Pinpoint the cell where the given text exists, returning its [x, y] midpoint coordinate. 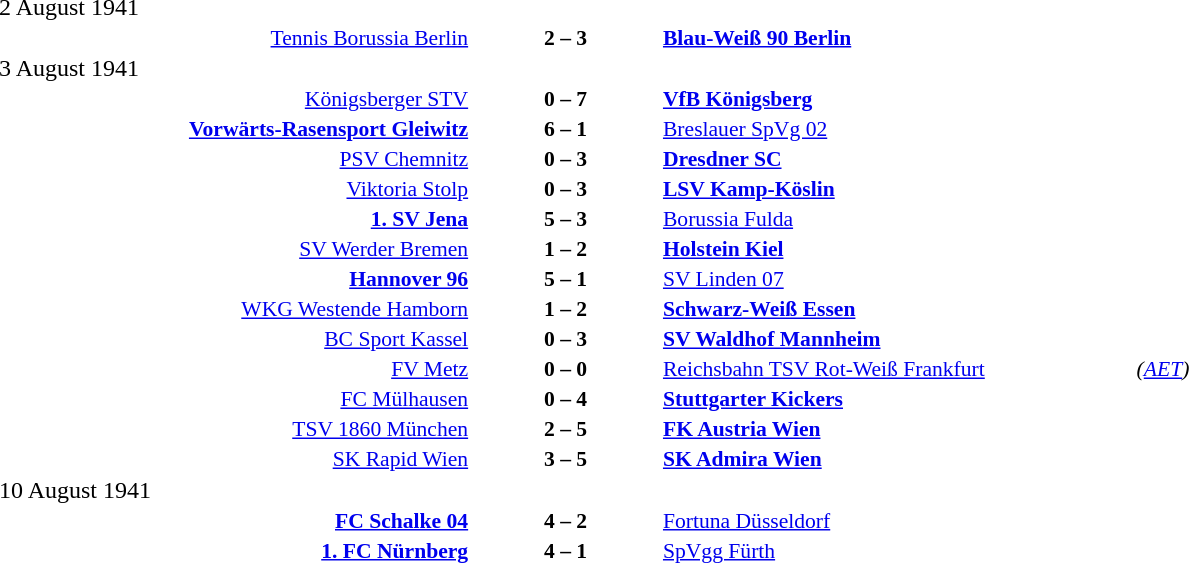
0 – 0 [566, 369]
Fortuna Düsseldorf [897, 520]
2 – 5 [566, 429]
LSV Kamp-Köslin [897, 189]
5 – 3 [566, 219]
Reichsbahn TSV Rot-Weiß Frankfurt [897, 369]
VfB Königsberg [897, 99]
SV Linden 07 [897, 279]
Dresdner SC [897, 159]
Breslauer SpVg 02 [897, 129]
3 – 5 [566, 459]
0 – 4 [566, 399]
Stuttgarter Kickers [897, 399]
6 – 1 [566, 129]
Blau-Weiß 90 Berlin [897, 38]
Borussia Fulda [897, 219]
5 – 1 [566, 279]
Schwarz-Weiß Essen [897, 309]
4 – 2 [566, 520]
SK Admira Wien [897, 459]
2 – 3 [566, 38]
SV Waldhof Mannheim [897, 339]
Holstein Kiel [897, 249]
0 – 7 [566, 99]
FK Austria Wien [897, 429]
